Capture the cell that displays the provided text and extract its [X, Y] central coordinate. 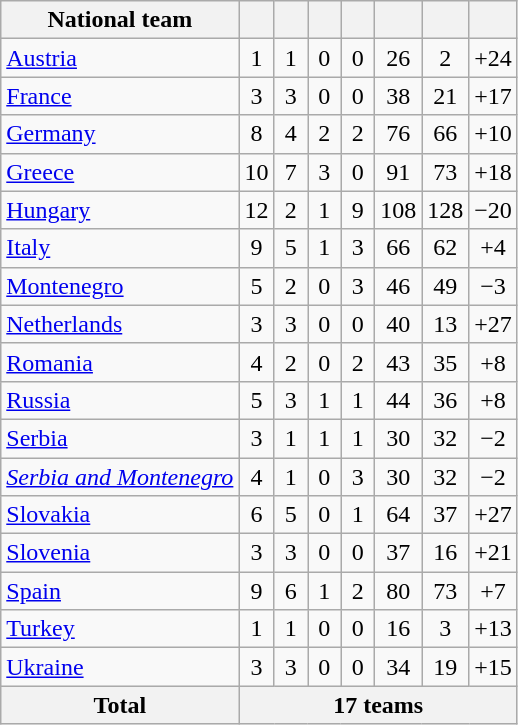
+15 [494, 667]
Turkey [120, 629]
France [120, 96]
7 [291, 172]
Hungary [120, 210]
10 [256, 172]
Slovakia [120, 515]
91 [398, 172]
National team [120, 20]
49 [446, 286]
Greece [120, 172]
46 [398, 286]
Ukraine [120, 667]
+7 [494, 591]
+10 [494, 134]
62 [446, 248]
64 [398, 515]
8 [256, 134]
Spain [120, 591]
Serbia [120, 438]
21 [446, 96]
−20 [494, 210]
128 [446, 210]
44 [398, 400]
43 [398, 362]
36 [446, 400]
+18 [494, 172]
Serbia and Montenegro [120, 477]
Austria [120, 58]
Romania [120, 362]
12 [256, 210]
108 [398, 210]
38 [398, 96]
Netherlands [120, 324]
76 [398, 134]
13 [446, 324]
+21 [494, 553]
+24 [494, 58]
26 [398, 58]
35 [446, 362]
−3 [494, 286]
Germany [120, 134]
Russia [120, 400]
+13 [494, 629]
34 [398, 667]
Italy [120, 248]
Slovenia [120, 553]
Montenegro [120, 286]
+4 [494, 248]
+17 [494, 96]
19 [446, 667]
Total [120, 705]
80 [398, 591]
17 teams [378, 705]
40 [398, 324]
